Pinpoint the cell where the given text exists, returning its [x, y] midpoint coordinate. 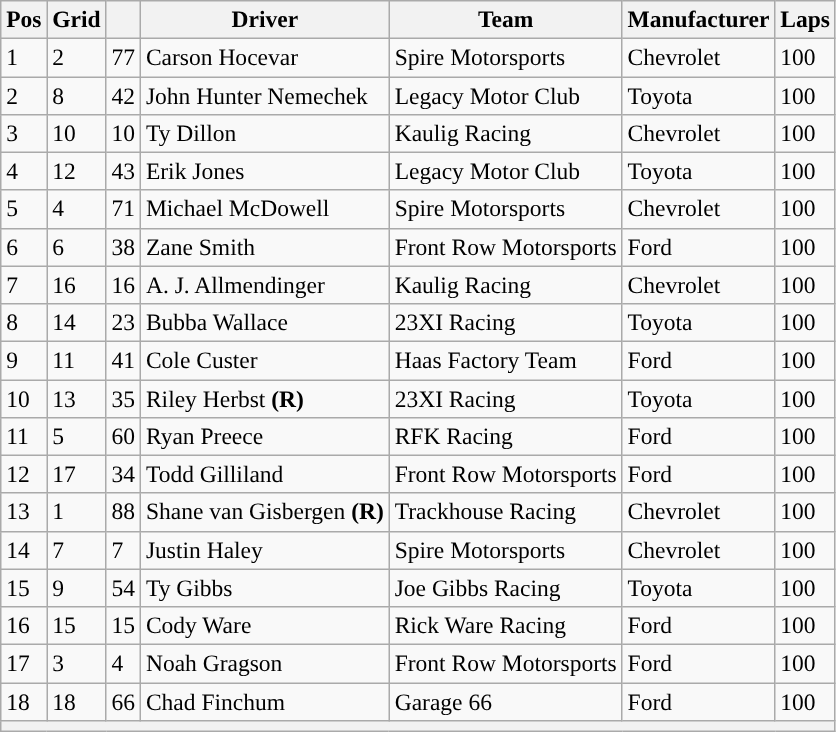
77 [123, 57]
Haas Factory Team [506, 360]
Garage 66 [506, 701]
Justin Haley [264, 550]
John Hunter Nemechek [264, 95]
Ty Gibbs [264, 588]
RFK Racing [506, 436]
60 [123, 436]
Cole Custer [264, 360]
Michael McDowell [264, 209]
23 [123, 322]
Laps [806, 19]
Ty Dillon [264, 133]
Ryan Preece [264, 436]
Zane Smith [264, 247]
Joe Gibbs Racing [506, 588]
66 [123, 701]
38 [123, 247]
Driver [264, 19]
Shane van Gisbergen (R) [264, 512]
Erik Jones [264, 171]
Pos [24, 19]
Noah Gragson [264, 663]
A. J. Allmendinger [264, 285]
Riley Herbst (R) [264, 398]
Grid [76, 19]
Bubba Wallace [264, 322]
Trackhouse Racing [506, 512]
Chad Finchum [264, 701]
Manufacturer [698, 19]
Todd Gilliland [264, 474]
Rick Ware Racing [506, 625]
34 [123, 474]
54 [123, 588]
Carson Hocevar [264, 57]
Team [506, 19]
42 [123, 95]
43 [123, 171]
88 [123, 512]
Cody Ware [264, 625]
35 [123, 398]
41 [123, 360]
71 [123, 209]
